Determine the (X, Y) coordinate at the center of the cell enclosing the given text.  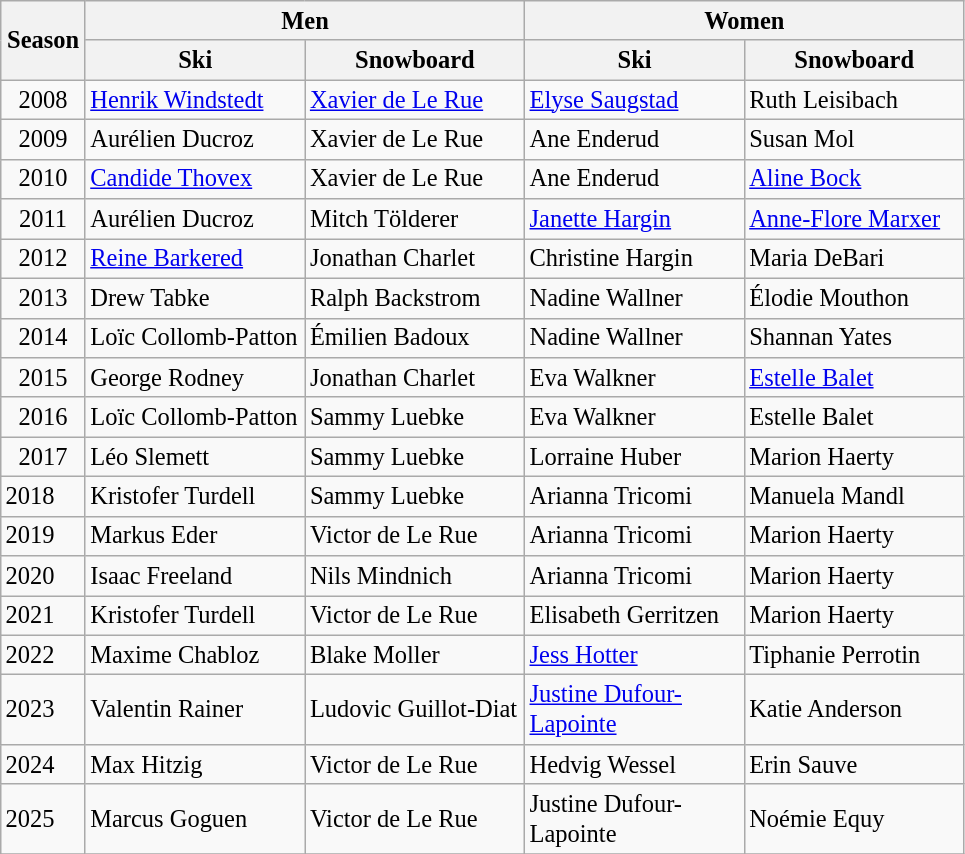
Markus Eder (195, 536)
Season (44, 40)
Valentin Rainer (195, 709)
Aline Bock (854, 179)
Émilien Badoux (415, 338)
Nils Mindnich (415, 576)
Elyse Saugstad (635, 100)
Noémie Equy (854, 819)
Mitch Tölderer (415, 219)
Elisabeth Gerritzen (635, 615)
2019 (44, 536)
Tiphanie Perrotin (854, 655)
Maxime Chabloz (195, 655)
Christine Hargin (635, 258)
Men (304, 20)
2011 (44, 219)
2013 (44, 298)
Women (744, 20)
2016 (44, 417)
Reine Barkered (195, 258)
Ralph Backstrom (415, 298)
Léo Slemett (195, 457)
Katie Anderson (854, 709)
2017 (44, 457)
George Rodney (195, 377)
2014 (44, 338)
2024 (44, 764)
Lorraine Huber (635, 457)
2022 (44, 655)
Henrik Windstedt (195, 100)
Maria DeBari (854, 258)
Élodie Mouthon (854, 298)
Candide Thovex (195, 179)
2010 (44, 179)
2015 (44, 377)
2018 (44, 496)
Shannan Yates (854, 338)
Drew Tabke (195, 298)
Susan Mol (854, 139)
Erin Sauve (854, 764)
2023 (44, 709)
2020 (44, 576)
Isaac Freeland (195, 576)
Max Hitzig (195, 764)
Ruth Leisibach (854, 100)
2008 (44, 100)
2012 (44, 258)
Anne-Flore Marxer (854, 219)
Hedvig Wessel (635, 764)
2025 (44, 819)
Jess Hotter (635, 655)
Manuela Mandl (854, 496)
Blake Moller (415, 655)
Janette Hargin (635, 219)
2021 (44, 615)
Marcus Goguen (195, 819)
2009 (44, 139)
Ludovic Guillot-Diat (415, 709)
